Identify which cell holds the provided text, then report its (x, y) central coordinate. 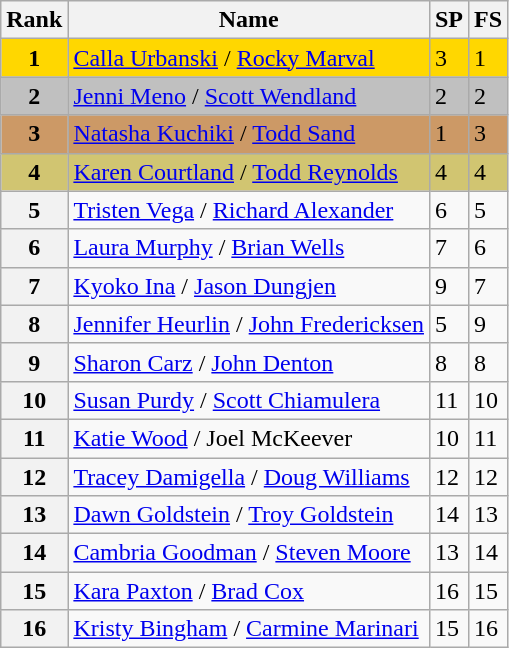
Rank (34, 20)
Tracey Damigella / Doug Williams (249, 477)
FS (488, 20)
Susan Purdy / Scott Chiamulera (249, 400)
Name (249, 20)
Sharon Carz / John Denton (249, 362)
Katie Wood / Joel McKeever (249, 438)
SP (448, 20)
Laura Murphy / Brian Wells (249, 248)
Jennifer Heurlin / John Fredericksen (249, 324)
Dawn Goldstein / Troy Goldstein (249, 515)
Tristen Vega / Richard Alexander (249, 210)
Kristy Bingham / Carmine Marinari (249, 629)
Karen Courtland / Todd Reynolds (249, 172)
Cambria Goodman / Steven Moore (249, 553)
Kara Paxton / Brad Cox (249, 591)
Kyoko Ina / Jason Dungjen (249, 286)
Natasha Kuchiki / Todd Sand (249, 134)
Jenni Meno / Scott Wendland (249, 96)
Calla Urbanski / Rocky Marval (249, 58)
